Return the (X, Y) coordinate for the center point of the cell that contains the specified text.  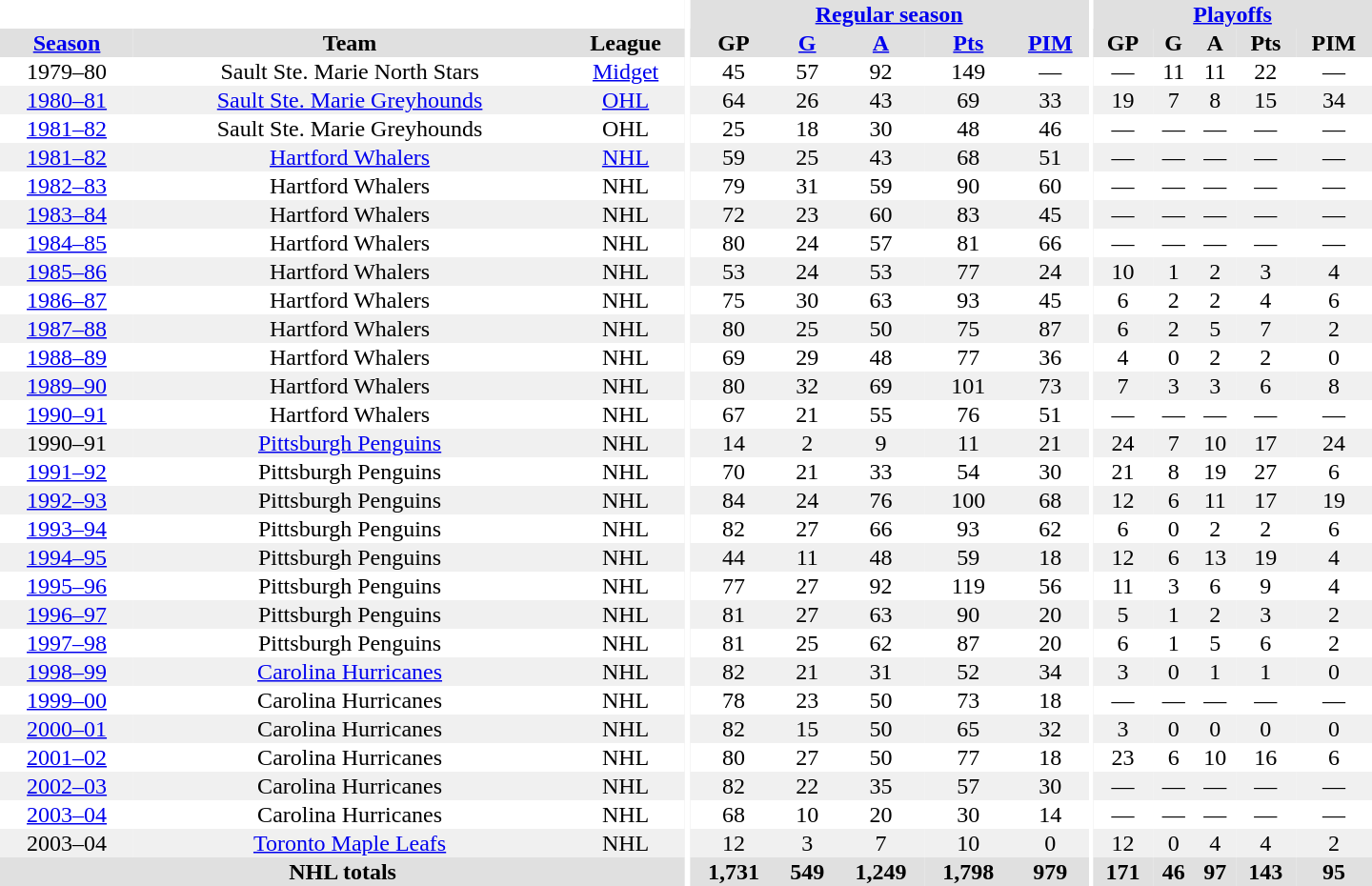
Toronto Maple Leafs (350, 843)
54 (968, 472)
65 (968, 729)
100 (968, 500)
1994–95 (67, 557)
1980–81 (67, 100)
1995–96 (67, 586)
78 (734, 700)
1993–94 (67, 529)
79 (734, 186)
1985–86 (67, 272)
League (625, 43)
2001–02 (67, 757)
52 (968, 672)
101 (968, 386)
83 (968, 214)
72 (734, 214)
979 (1050, 872)
1979–80 (67, 71)
1988–89 (67, 357)
95 (1334, 872)
Sault Ste. Marie North Stars (350, 71)
1,798 (968, 872)
56 (1050, 586)
1,731 (734, 872)
13 (1215, 557)
1999–00 (67, 700)
1982–83 (67, 186)
1,249 (881, 872)
1998–99 (67, 672)
1989–90 (67, 386)
171 (1122, 872)
2000–01 (67, 729)
1983–84 (67, 214)
1984–85 (67, 243)
64 (734, 100)
Regular season (889, 14)
29 (808, 357)
1986–87 (67, 300)
Team (350, 43)
35 (881, 786)
549 (808, 872)
NHL totals (343, 872)
2002–03 (67, 786)
1987–88 (67, 329)
70 (734, 472)
143 (1265, 872)
Season (67, 43)
Midget (625, 71)
97 (1215, 872)
149 (968, 71)
Playoffs (1233, 14)
1997–98 (67, 643)
36 (1050, 357)
119 (968, 586)
55 (881, 414)
67 (734, 414)
44 (734, 557)
1996–97 (67, 614)
16 (1265, 757)
26 (808, 100)
1992–93 (67, 500)
84 (734, 500)
1991–92 (67, 472)
